Locate the cell with the specified text and output its [X, Y] center coordinate. 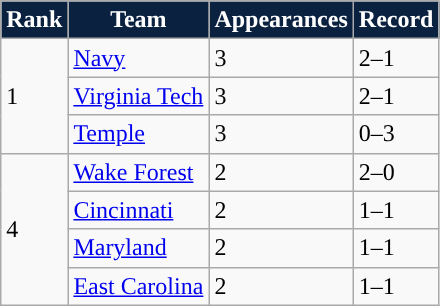
0–3 [396, 134]
Team [138, 20]
Appearances [281, 20]
Record [396, 20]
Cincinnati [138, 210]
Navy [138, 58]
Wake Forest [138, 172]
Rank [34, 20]
Temple [138, 134]
2–0 [396, 172]
1 [34, 96]
East Carolina [138, 286]
Maryland [138, 248]
Virginia Tech [138, 96]
4 [34, 229]
